Identify which cell holds the provided text, then report its [x, y] central coordinate. 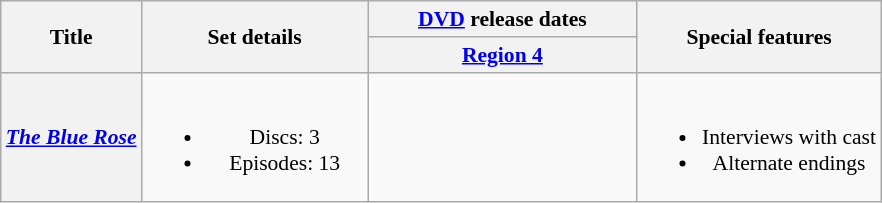
Title [72, 36]
Region 4 [502, 55]
Discs: 3Episodes: 13 [255, 137]
Set details [255, 36]
The Blue Rose [72, 137]
DVD release dates [502, 19]
Special features [759, 36]
Interviews with castAlternate endings [759, 137]
